Capture the cell that displays the provided text and extract its (X, Y) central coordinate. 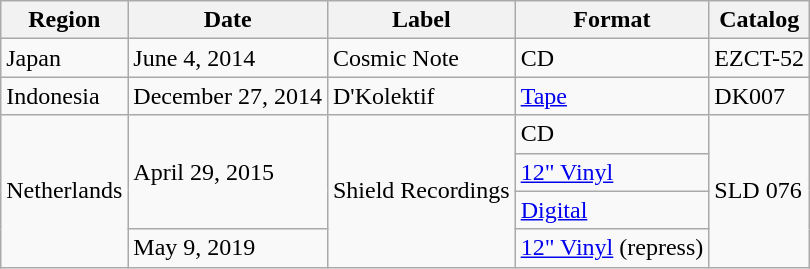
June 4, 2014 (228, 58)
EZCT-52 (760, 58)
SLD 076 (760, 191)
May 9, 2019 (228, 248)
Cosmic Note (421, 58)
Japan (64, 58)
Tape (612, 96)
DK007 (760, 96)
Indonesia (64, 96)
Netherlands (64, 191)
Label (421, 20)
12" Vinyl (612, 172)
April 29, 2015 (228, 172)
Date (228, 20)
Digital (612, 210)
12" Vinyl (repress) (612, 248)
Format (612, 20)
D'Kolektif (421, 96)
Shield Recordings (421, 191)
December 27, 2014 (228, 96)
Region (64, 20)
Catalog (760, 20)
